From the cell containing the given text, extract its center point as [x, y] coordinate. 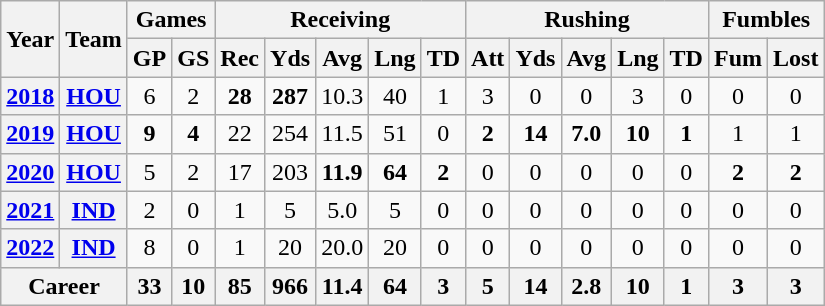
22 [240, 134]
28 [240, 96]
11.9 [342, 172]
2022 [30, 248]
2021 [30, 210]
287 [290, 96]
Fum [738, 58]
Career [64, 286]
2018 [30, 96]
5.0 [342, 210]
966 [290, 286]
Team [94, 39]
Lost [796, 58]
Fumbles [766, 20]
254 [290, 134]
Rushing [588, 20]
51 [395, 134]
GP [149, 58]
8 [149, 248]
20.0 [342, 248]
7.0 [586, 134]
9 [149, 134]
11.4 [342, 286]
Att [488, 58]
GS [194, 58]
Games [170, 20]
33 [149, 286]
6 [149, 96]
10.3 [342, 96]
4 [194, 134]
40 [395, 96]
11.5 [342, 134]
Year [30, 39]
203 [290, 172]
Rec [240, 58]
2020 [30, 172]
2019 [30, 134]
2.8 [586, 286]
Receiving [340, 20]
85 [240, 286]
17 [240, 172]
